Scan for the cell matching the given text and deliver its [X, Y] coordinate at center. 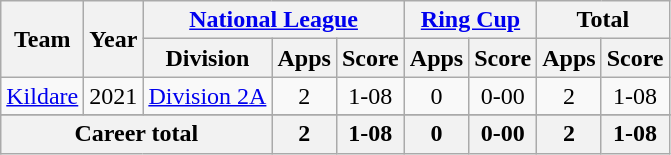
Year [114, 39]
Ring Cup [470, 20]
Career total [136, 134]
National League [274, 20]
2021 [114, 96]
Division [208, 58]
Division 2A [208, 96]
Team [42, 39]
Kildare [42, 96]
Total [603, 20]
